Determine the [x, y] coordinate at the center of the cell enclosing the given text.  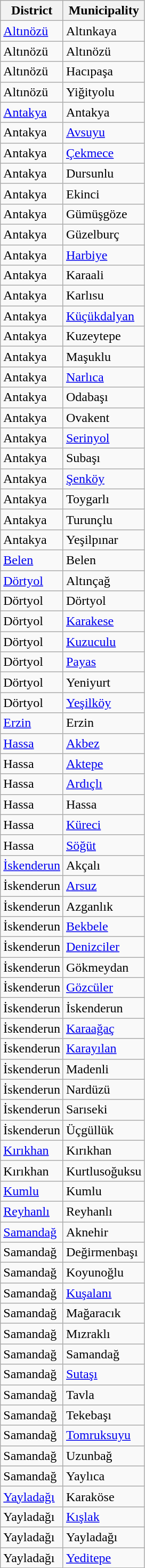
Subaşı [103, 458]
Nardüzü [103, 1089]
Karakese [103, 621]
Koyunoğlu [103, 1273]
Tomruksuyu [103, 1435]
Yeşilpınar [103, 540]
Aktepe [103, 764]
Azganlık [103, 906]
Madenli [103, 1069]
Kurtlusoğuksu [103, 1171]
Hacıpaşa [103, 72]
Söğüt [103, 845]
Harbiye [103, 255]
Odabaşı [103, 397]
Arsuz [103, 886]
Akbez [103, 743]
Sarıseki [103, 1110]
Avsuyu [103, 133]
Altınkaya [103, 31]
Dursunlu [103, 173]
Akçalı [103, 865]
Ekinci [103, 194]
Sutaşı [103, 1374]
Karaköse [103, 1496]
Ovakent [103, 418]
Kuzuculu [103, 642]
Değirmenbaşı [103, 1252]
Uzunbağ [103, 1456]
Municipality [103, 11]
Gümüşgöze [103, 214]
Yiğityolu [103, 92]
Altınçağ [103, 580]
District [32, 11]
Karaağaç [103, 1028]
Tekebaşı [103, 1415]
Çekmece [103, 153]
Serinyol [103, 438]
Mağaracık [103, 1313]
Küreci [103, 825]
Tavla [103, 1395]
Narlıca [103, 377]
Maşuklu [103, 357]
Denizciler [103, 947]
Toygarlı [103, 499]
Yeşilköy [103, 703]
Karayılan [103, 1049]
Güzelburç [103, 234]
Ardıçlı [103, 784]
Şenköy [103, 479]
Turunçlu [103, 519]
Karlısu [103, 296]
Bekbele [103, 927]
Karaali [103, 275]
Yeditepe [103, 1558]
Üçgüllük [103, 1130]
Gökmeydan [103, 967]
Kuzeytepe [103, 336]
Aknehir [103, 1232]
Payas [103, 662]
Yeniyurt [103, 682]
Yaylıca [103, 1476]
Kuşalanı [103, 1293]
Kışlak [103, 1517]
Mızraklı [103, 1334]
Gözcüler [103, 988]
Küçükdalyan [103, 316]
